Output the (x, y) coordinate of the center of the cell containing the given text.  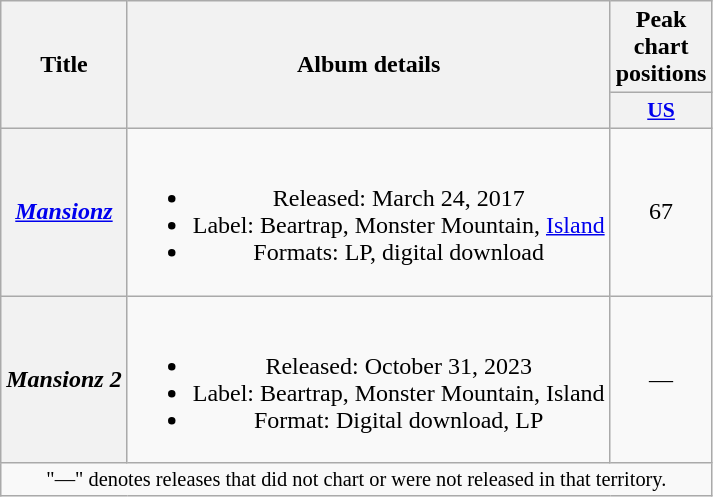
Released: October 31, 2023Label: Beartrap, Monster Mountain, IslandFormat: Digital download, LP (368, 380)
Peak chart positions (661, 47)
Released: March 24, 2017Label: Beartrap, Monster Mountain, IslandFormats: LP, digital download (368, 212)
Mansionz 2 (64, 380)
— (661, 380)
US (661, 111)
"—" denotes releases that did not chart or were not released in that territory. (356, 480)
67 (661, 212)
Title (64, 65)
Album details (368, 65)
Mansionz (64, 212)
